For the text-containing cell, return its midpoint in [X, Y] coordinate format. 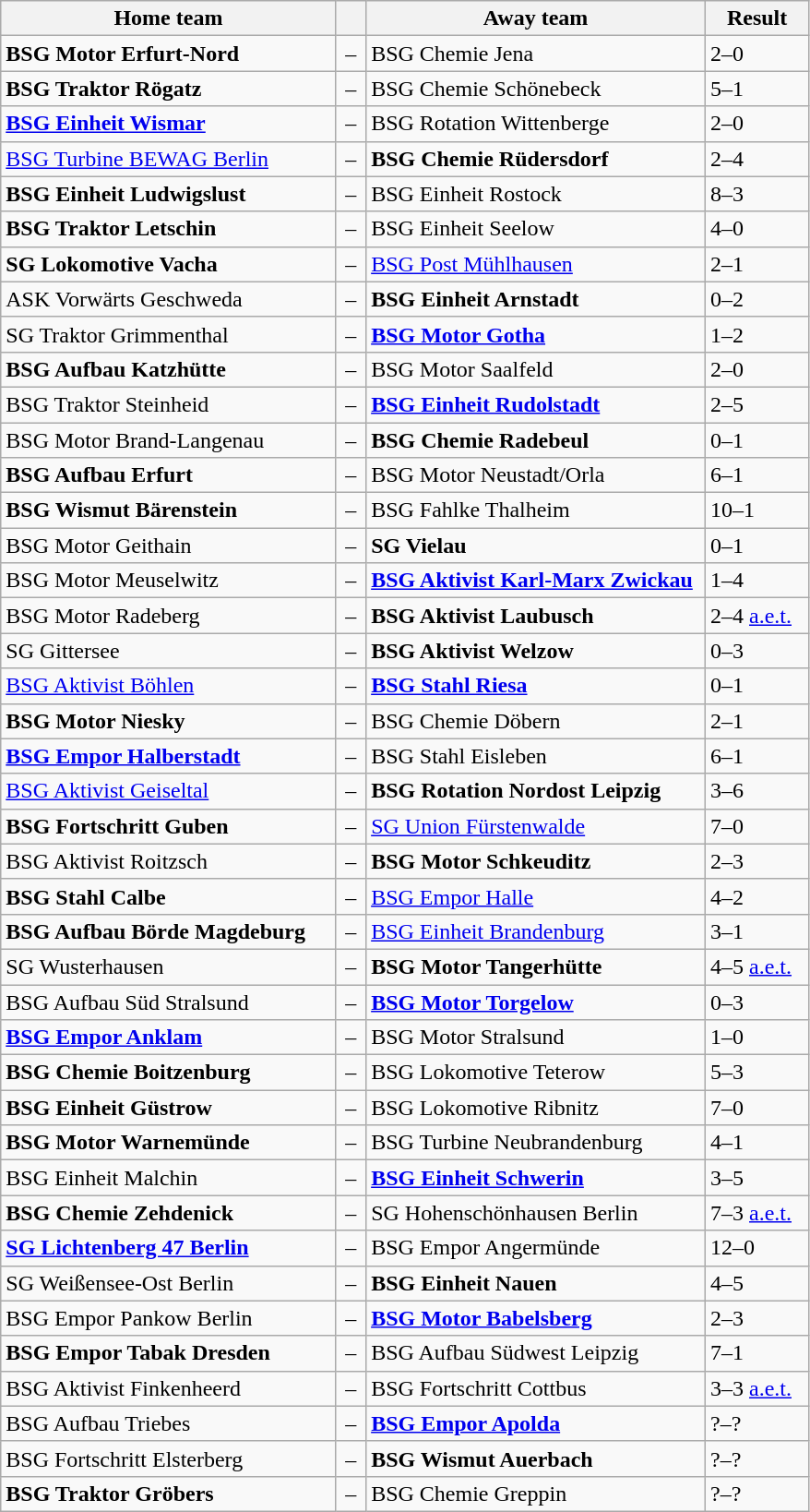
BSG Motor Schkeuditz [536, 861]
12–0 [756, 1248]
BSG Einheit Rostock [536, 194]
4–0 [756, 229]
BSG Motor Radeberg [168, 616]
BSG Aufbau Südwest Leipzig [536, 1353]
BSG Turbine BEWAG Berlin [168, 159]
BSG Motor Babelsberg [536, 1318]
BSG Traktor Gröbers [168, 1494]
4–5 [756, 1283]
SG Vielau [536, 546]
BSG Einheit Nauen [536, 1283]
BSG Aufbau Triebes [168, 1423]
BSG Post Mühlhausen [536, 264]
BSG Einheit Malchin [168, 1178]
BSG Einheit Schwerin [536, 1178]
1–4 [756, 581]
5–1 [756, 89]
SG Lichtenberg 47 Berlin [168, 1248]
BSG Aufbau Katzhütte [168, 369]
BSG Chemie Zehdenick [168, 1213]
BSG Motor Torgelow [536, 1002]
BSG Motor Brand-Langenau [168, 440]
7–3 a.e.t. [756, 1213]
BSG Motor Saalfeld [536, 369]
BSG Aktivist Finkenheerd [168, 1388]
BSG Fahlke Thalheim [536, 510]
BSG Aufbau Börde Magdeburg [168, 931]
SG Traktor Grimmenthal [168, 334]
1–2 [756, 334]
BSG Chemie Greppin [536, 1494]
BSG Fortschritt Elsterberg [168, 1458]
0–2 [756, 299]
BSG Motor Erfurt-Nord [168, 54]
BSG Empor Anklam [168, 1038]
BSG Rotation Wittenberge [536, 124]
BSG Turbine Neubrandenburg [536, 1143]
BSG Aktivist Laubusch [536, 616]
2–5 [756, 404]
BSG Einheit Brandenburg [536, 931]
SG Union Fürstenwalde [536, 826]
BSG Fortschritt Cottbus [536, 1388]
BSG Einheit Güstrow [168, 1108]
4–2 [756, 896]
BSG Chemie Boitzenburg [168, 1073]
BSG Empor Apolda [536, 1423]
BSG Empor Tabak Dresden [168, 1353]
3–3 a.e.t. [756, 1388]
ASK Vorwärts Geschweda [168, 299]
BSG Motor Warnemünde [168, 1143]
SG Lokomotive Vacha [168, 264]
BSG Chemie Döbern [536, 721]
10–1 [756, 510]
SG Gittersee [168, 651]
BSG Traktor Rögatz [168, 89]
BSG Chemie Radebeul [536, 440]
BSG Motor Geithain [168, 546]
1–0 [756, 1038]
Away team [536, 18]
BSG Stahl Eisleben [536, 756]
BSG Empor Halle [536, 896]
3–5 [756, 1178]
BSG Motor Stralsund [536, 1038]
2–4 a.e.t. [756, 616]
2–4 [756, 159]
BSG Empor Halberstadt [168, 756]
SG Weißensee-Ost Berlin [168, 1283]
BSG Chemie Rüdersdorf [536, 159]
BSG Einheit Seelow [536, 229]
BSG Aktivist Böhlen [168, 686]
BSG Aktivist Roitzsch [168, 861]
BSG Aktivist Welzow [536, 651]
BSG Aufbau Erfurt [168, 475]
BSG Empor Pankow Berlin [168, 1318]
3–6 [756, 791]
BSG Aktivist Geiseltal [168, 791]
BSG Traktor Letschin [168, 229]
BSG Rotation Nordost Leipzig [536, 791]
BSG Motor Tangerhütte [536, 966]
BSG Aufbau Süd Stralsund [168, 1002]
BSG Motor Niesky [168, 721]
SG Hohenschönhausen Berlin [536, 1213]
BSG Einheit Rudolstadt [536, 404]
BSG Fortschritt Guben [168, 826]
3–1 [756, 931]
BSG Motor Gotha [536, 334]
BSG Wismut Auerbach [536, 1458]
Home team [168, 18]
BSG Traktor Steinheid [168, 404]
BSG Einheit Ludwigslust [168, 194]
BSG Aktivist Karl-Marx Zwickau [536, 581]
BSG Einheit Arnstadt [536, 299]
7–1 [756, 1353]
8–3 [756, 194]
BSG Stahl Calbe [168, 896]
BSG Stahl Riesa [536, 686]
BSG Wismut Bärenstein [168, 510]
4–1 [756, 1143]
BSG Motor Meuselwitz [168, 581]
BSG Einheit Wismar [168, 124]
Result [756, 18]
5–3 [756, 1073]
BSG Motor Neustadt/Orla [536, 475]
BSG Empor Angermünde [536, 1248]
BSG Chemie Jena [536, 54]
BSG Chemie Schönebeck [536, 89]
BSG Lokomotive Ribnitz [536, 1108]
SG Wusterhausen [168, 966]
BSG Lokomotive Teterow [536, 1073]
4–5 a.e.t. [756, 966]
